Locate the cell with the specified text and output its [X, Y] center coordinate. 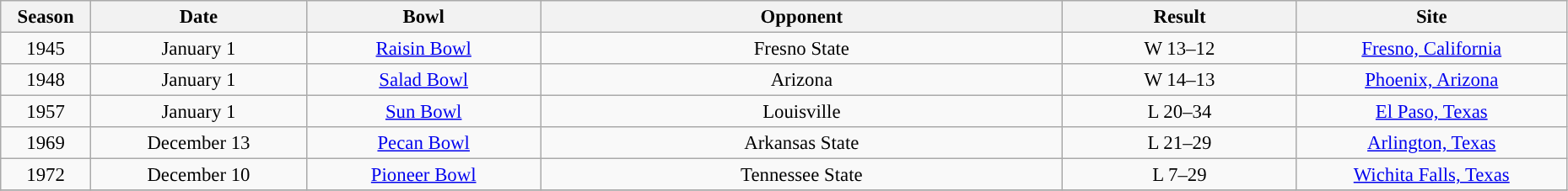
Arlington, Texas [1431, 143]
1972 [46, 175]
Fresno State [801, 49]
1969 [46, 143]
Pioneer Bowl [423, 175]
Tennessee State [801, 175]
Site [1431, 17]
L 20–34 [1179, 112]
L 21–29 [1179, 143]
Result [1179, 17]
El Paso, Texas [1431, 112]
Raisin Bowl [423, 49]
Arkansas State [801, 143]
Date [198, 17]
Fresno, California [1431, 49]
December 13 [198, 143]
1945 [46, 49]
Opponent [801, 17]
W 13–12 [1179, 49]
W 14–13 [1179, 80]
1957 [46, 112]
Sun Bowl [423, 112]
1948 [46, 80]
December 10 [198, 175]
Arizona [801, 80]
Phoenix, Arizona [1431, 80]
Bowl [423, 17]
Salad Bowl [423, 80]
Louisville [801, 112]
Season [46, 17]
Wichita Falls, Texas [1431, 175]
Pecan Bowl [423, 143]
L 7–29 [1179, 175]
